Identify which cell holds the provided text, then report its [X, Y] central coordinate. 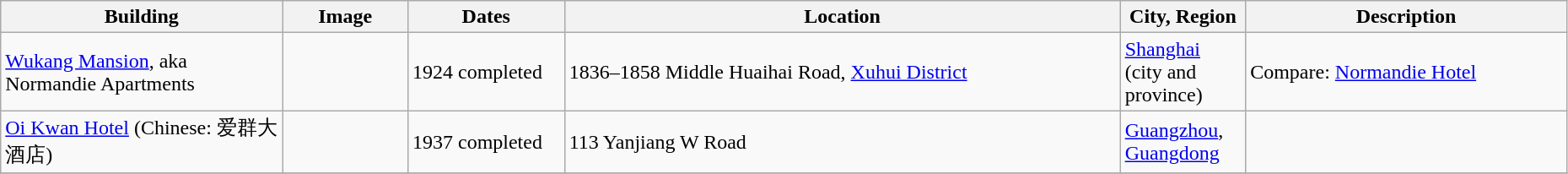
Shanghai (city and province) [1183, 72]
113 Yanjiang W Road [842, 142]
Image [346, 17]
Building [142, 17]
1836–1858 Middle Huaihai Road, Xuhui District [842, 72]
1937 completed [486, 142]
Description [1407, 17]
Dates [486, 17]
Guangzhou, Guangdong [1183, 142]
Oi Kwan Hotel (Chinese: 爱群大酒店) [142, 142]
1924 completed [486, 72]
Compare: Normandie Hotel [1407, 72]
Location [842, 17]
Wukang Mansion, aka Normandie Apartments [142, 72]
City, Region [1183, 17]
